Scan for the cell matching the given text and deliver its [x, y] coordinate at center. 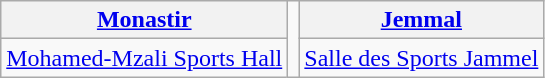
Monastir [144, 20]
Jemmal [422, 20]
Salle des Sports Jammel [422, 58]
Mohamed-Mzali Sports Hall [144, 58]
